Find where the given text appears and provide that cell's center as (x, y) coordinate. 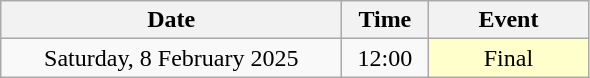
Event (508, 20)
Saturday, 8 February 2025 (172, 58)
12:00 (385, 58)
Final (508, 58)
Time (385, 20)
Date (172, 20)
